Detect which cell encompasses the target text, then output its (X, Y) center coordinate. 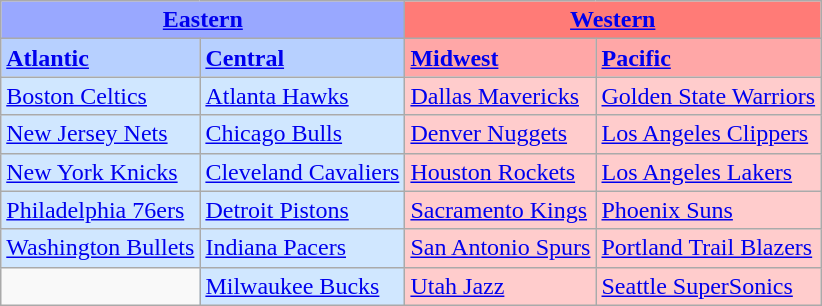
Cleveland Cavaliers (302, 172)
Dallas Mavericks (500, 96)
Western (613, 20)
Washington Bullets (100, 248)
New York Knicks (100, 172)
Utah Jazz (500, 286)
Chicago Bulls (302, 134)
New Jersey Nets (100, 134)
Milwaukee Bucks (302, 286)
Sacramento Kings (500, 210)
Pacific (708, 58)
Denver Nuggets (500, 134)
Phoenix Suns (708, 210)
Boston Celtics (100, 96)
Seattle SuperSonics (708, 286)
Golden State Warriors (708, 96)
Central (302, 58)
Detroit Pistons (302, 210)
Eastern (203, 20)
Midwest (500, 58)
Indiana Pacers (302, 248)
Portland Trail Blazers (708, 248)
San Antonio Spurs (500, 248)
Philadelphia 76ers (100, 210)
Los Angeles Clippers (708, 134)
Atlantic (100, 58)
Atlanta Hawks (302, 96)
Houston Rockets (500, 172)
Los Angeles Lakers (708, 172)
